Search for the cell housing the specified text and yield its [x, y] center coordinate. 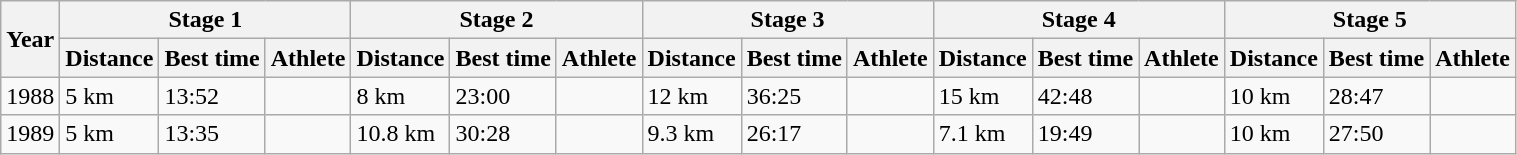
12 km [692, 96]
26:17 [794, 134]
10.8 km [400, 134]
9.3 km [692, 134]
28:47 [1376, 96]
19:49 [1085, 134]
13:52 [212, 96]
Stage 3 [788, 20]
7.1 km [982, 134]
Year [30, 39]
30:28 [503, 134]
1989 [30, 134]
42:48 [1085, 96]
Stage 1 [206, 20]
23:00 [503, 96]
8 km [400, 96]
1988 [30, 96]
13:35 [212, 134]
15 km [982, 96]
Stage 2 [496, 20]
Stage 4 [1078, 20]
Stage 5 [1370, 20]
36:25 [794, 96]
27:50 [1376, 134]
